Extract the [X, Y] coordinate from the center of the cell holding the provided text.  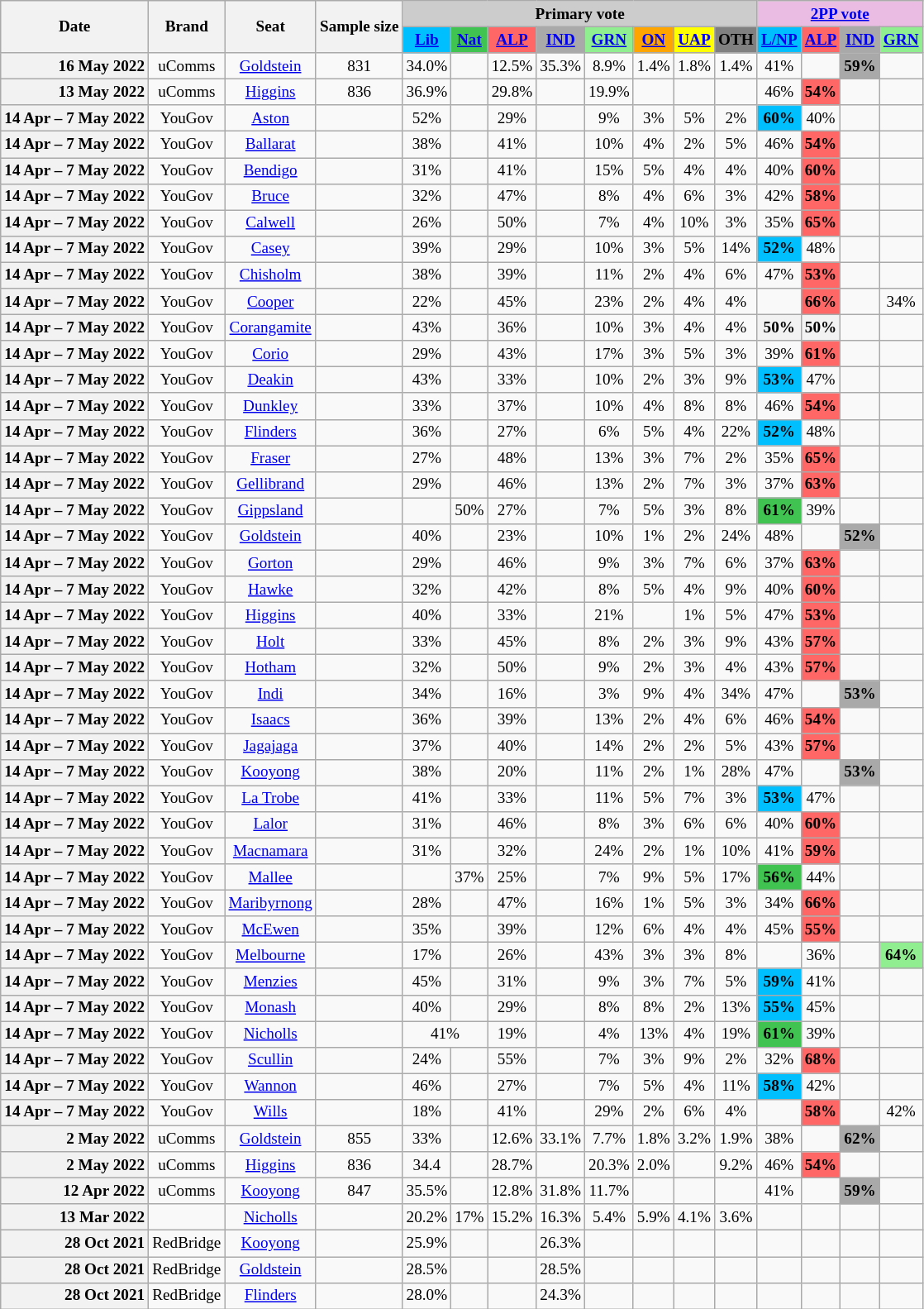
5.9% [653, 1217]
Gorton [270, 563]
Holt [270, 642]
Chisholm [270, 275]
Hotham [270, 668]
28.0% [426, 1296]
7.7% [610, 1139]
2PP vote [840, 14]
35.5% [426, 1191]
34.0% [426, 66]
3.2% [694, 1139]
Nat [469, 40]
15.2% [512, 1217]
Calwell [270, 223]
Bruce [270, 197]
Jagajaga [270, 746]
Lalor [270, 824]
44% [821, 877]
35.3% [560, 66]
Mallee [270, 877]
3.6% [736, 1217]
UAP [694, 40]
15% [610, 170]
Monash [270, 1008]
Wannon [270, 1087]
Gippsland [270, 511]
La Trobe [270, 799]
Corangamite [270, 327]
Cooper [270, 302]
Ballarat [270, 145]
20.2% [426, 1217]
Maribyrnong [270, 903]
L/NP [779, 40]
Seat [270, 26]
62% [860, 1139]
33.1% [560, 1139]
Isaacs [270, 720]
5.4% [610, 1217]
24.3% [560, 1296]
4.1% [694, 1217]
9.2% [736, 1165]
19.9% [610, 92]
16.3% [560, 1217]
12 Apr 2022 [74, 1191]
Sample size [359, 26]
25% [512, 877]
Deakin [270, 380]
26.3% [560, 1244]
21% [610, 615]
Bendigo [270, 170]
Wills [270, 1112]
2.0% [653, 1165]
855 [359, 1139]
847 [359, 1191]
18% [426, 1112]
12% [610, 929]
13 May 2022 [74, 92]
20% [512, 772]
31.8% [560, 1191]
Indi [270, 694]
Hawke [270, 590]
Brand [187, 26]
Fraser [270, 458]
OTH [736, 40]
Date [74, 26]
Scullin [270, 1060]
Casey [270, 249]
Dunkley [270, 406]
Menzies [270, 982]
8.9% [610, 66]
64% [901, 956]
Primary vote [580, 14]
McEwen [270, 929]
Corio [270, 354]
Aston [270, 118]
13 Mar 2022 [74, 1217]
28.7% [512, 1165]
12.6% [512, 1139]
36.9% [426, 92]
12.5% [512, 66]
12.8% [512, 1191]
29.8% [512, 92]
831 [359, 66]
34.4 [426, 1165]
25.9% [426, 1244]
Lib [426, 40]
56% [779, 877]
11.7% [610, 1191]
Gellibrand [270, 485]
68% [821, 1060]
ON [653, 40]
1.9% [736, 1139]
20.3% [610, 1165]
Melbourne [270, 956]
16 May 2022 [74, 66]
Macnamara [270, 851]
